Output the (X, Y) coordinate of the center of the cell containing the given text.  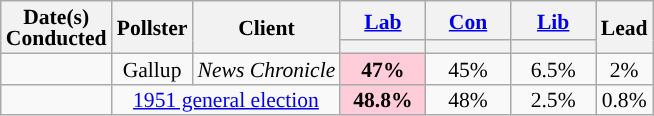
Client (266, 27)
47% (382, 68)
Gallup (152, 68)
Lib (554, 20)
6.5% (554, 68)
2% (624, 68)
Lead (624, 27)
48.8% (382, 100)
News Chronicle (266, 68)
0.8% (624, 100)
Con (468, 20)
Pollster (152, 27)
48% (468, 100)
Date(s)Conducted (56, 27)
Lab (382, 20)
1951 general election (226, 100)
2.5% (554, 100)
45% (468, 68)
